Pinpoint the cell where the given text exists, returning its [x, y] midpoint coordinate. 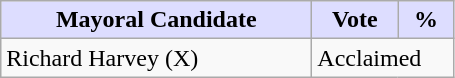
% [426, 20]
Vote [355, 20]
Mayoral Candidate [156, 20]
Richard Harvey (X) [156, 58]
Acclaimed [383, 58]
